Capture the cell that displays the provided text and extract its [X, Y] central coordinate. 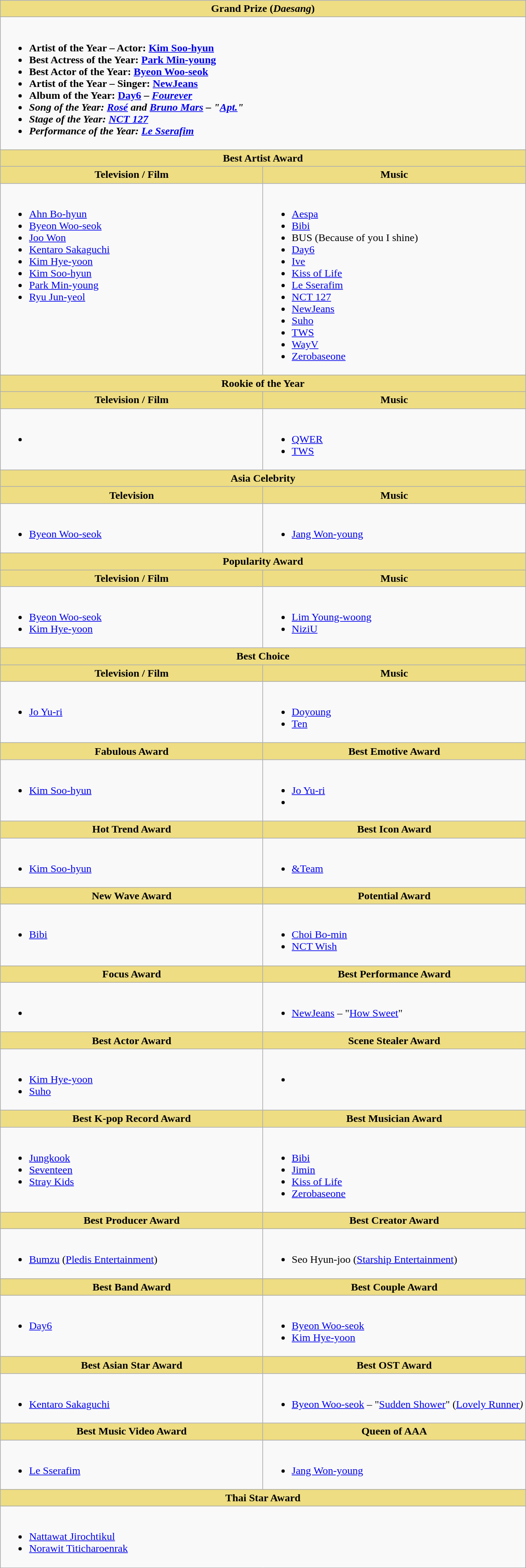
Hot Trend Award [132, 829]
Nattawat JirochtikulNorawit Titicharoenrak [263, 1537]
Best Creator Award [394, 1221]
AespaBibiBUS (Because of you I shine)Day6IveKiss of LifeLe SserafimNCT 127NewJeansSuhoTWSWayVZerobaseone [394, 279]
JungkookSeventeenStray Kids [132, 1169]
Best Couple Award [394, 1287]
Fabulous Award [132, 751]
Best K-pop Record Award [132, 1118]
Best OST Award [394, 1365]
Best Musician Award [394, 1118]
Best Performance Award [394, 974]
Scene Stealer Award [394, 1040]
Best Artist Award [263, 158]
Le Sserafim [132, 1465]
Bumzu (Pledis Entertainment) [132, 1254]
Bibi [132, 935]
Byeon Woo-seok – "Sudden Shower" (Lovely Runner) [394, 1398]
Lim Young-woongNiziU [394, 617]
Best Band Award [132, 1287]
Day6 [132, 1326]
Choi Bo-minNCT Wish [394, 935]
Kim Hye-yoonSuho [132, 1079]
Rookie of the Year [263, 383]
Best Icon Award [394, 829]
Seo Hyun-joo (Starship Entertainment) [394, 1254]
Best Emotive Award [394, 751]
Ahn Bo-hyunByeon Woo-seokJoo WonKentaro SakaguchiKim Hye-yoonKim Soo-hyunPark Min-youngRyu Jun-yeol [132, 279]
Potential Award [394, 896]
Asia Celebrity [263, 478]
Kentaro Sakaguchi [132, 1398]
Queen of AAA [394, 1431]
Best Choice [263, 656]
Best Asian Star Award [132, 1365]
Grand Prize (Daesang) [263, 9]
Television [132, 495]
NewJeans – "How Sweet" [394, 1007]
Best Actor Award [132, 1040]
&Team [394, 862]
Focus Award [132, 974]
Best Music Video Award [132, 1431]
QWERTWS [394, 439]
Popularity Award [263, 561]
BibiJiminKiss of LifeZerobaseone [394, 1169]
New Wave Award [132, 896]
Thai Star Award [263, 1498]
Best Producer Award [132, 1221]
DoyoungTen [394, 712]
Byeon Woo-seok [132, 528]
